Pinpoint the cell where the given text exists, returning its [x, y] midpoint coordinate. 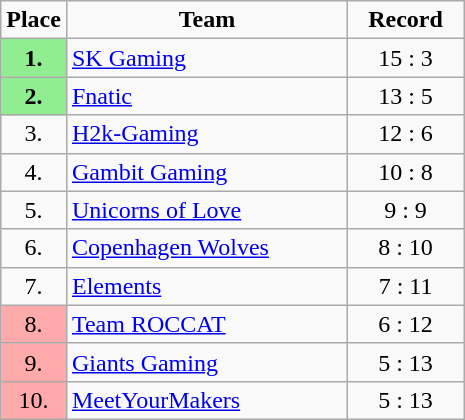
13 : 5 [406, 96]
Place [34, 20]
7. [34, 286]
3. [34, 134]
9 : 9 [406, 210]
10. [34, 400]
SK Gaming [206, 58]
2. [34, 96]
Elements [206, 286]
Giants Gaming [206, 362]
5. [34, 210]
6 : 12 [406, 324]
Unicorns of Love [206, 210]
7 : 11 [406, 286]
Team ROCCAT [206, 324]
15 : 3 [406, 58]
9. [34, 362]
H2k-Gaming [206, 134]
12 : 6 [406, 134]
10 : 8 [406, 172]
6. [34, 248]
Gambit Gaming [206, 172]
MeetYourMakers [206, 400]
Record [406, 20]
8 : 10 [406, 248]
Copenhagen Wolves [206, 248]
1. [34, 58]
Team [206, 20]
8. [34, 324]
4. [34, 172]
Fnatic [206, 96]
